Locate the cell with the specified text and output its (X, Y) center coordinate. 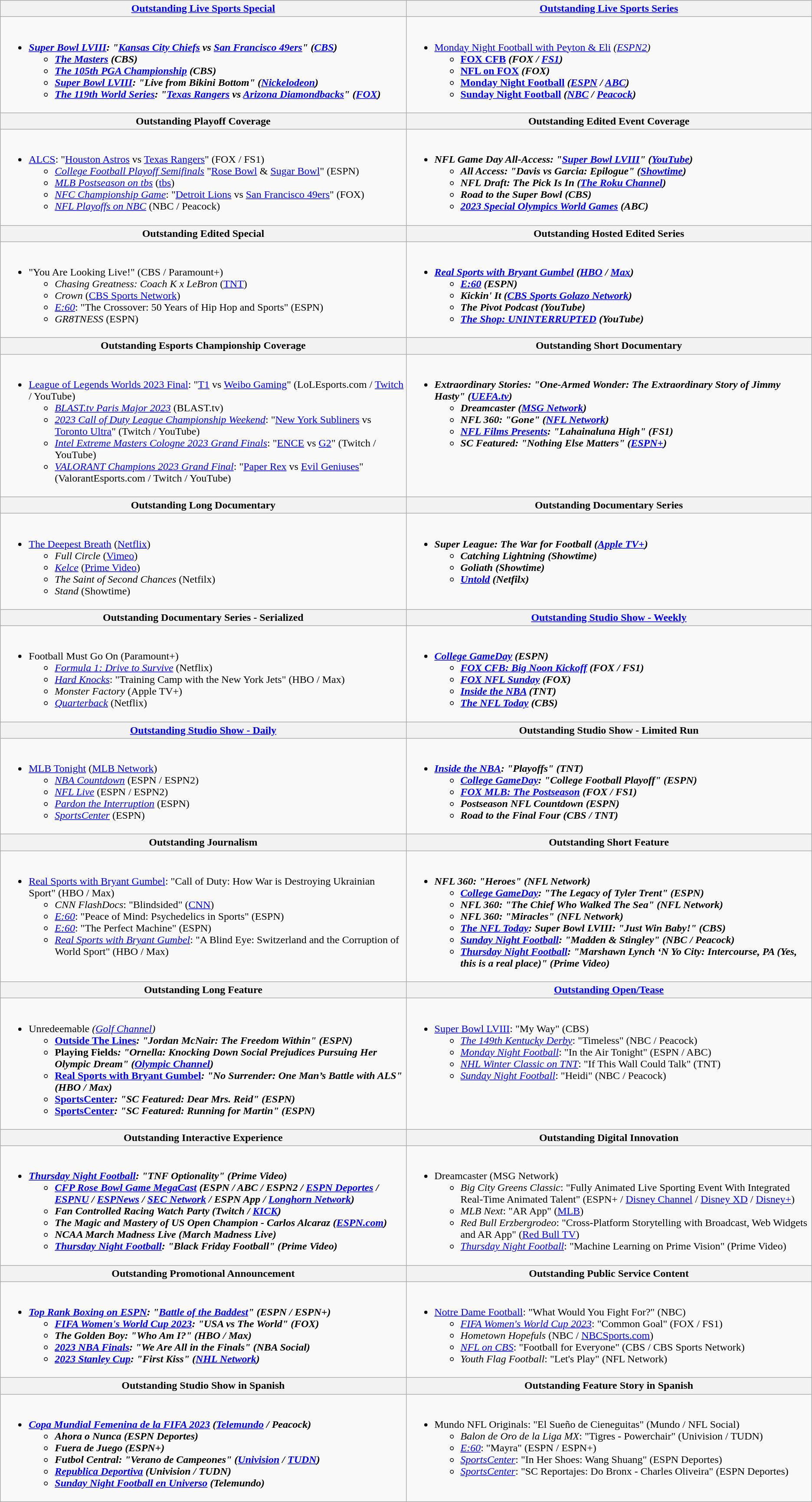
Outstanding Long Documentary (203, 505)
Outstanding Studio Show - Daily (203, 730)
Outstanding Short Feature (609, 843)
Outstanding Hosted Edited Series (609, 233)
College GameDay (ESPN)FOX CFB: Big Noon Kickoff (FOX / FS1)FOX NFL Sunday (FOX)Inside the NBA (TNT)The NFL Today (CBS) (609, 673)
Outstanding Documentary Series - Serialized (203, 617)
Outstanding Journalism (203, 843)
Outstanding Studio Show - Weekly (609, 617)
Outstanding Promotional Announcement (203, 1273)
Outstanding Studio Show in Spanish (203, 1386)
Outstanding Interactive Experience (203, 1138)
Outstanding Public Service Content (609, 1273)
The Deepest Breath (Netflix)Full Circle (Vimeo)Kelce (Prime Video)The Saint of Second Chances (Netfilx)Stand (Showtime) (203, 561)
Outstanding Studio Show - Limited Run (609, 730)
Outstanding Long Feature (203, 990)
Outstanding Documentary Series (609, 505)
Outstanding Feature Story in Spanish (609, 1386)
MLB Tonight (MLB Network)NBA Countdown (ESPN / ESPN2)NFL Live (ESPN / ESPN2)Pardon the Interruption (ESPN)SportsCenter (ESPN) (203, 786)
Outstanding Open/Tease (609, 990)
Outstanding Live Sports Special (203, 9)
Outstanding Esports Championship Coverage (203, 346)
Outstanding Digital Innovation (609, 1138)
Outstanding Edited Event Coverage (609, 121)
Outstanding Short Documentary (609, 346)
Outstanding Playoff Coverage (203, 121)
Outstanding Live Sports Series (609, 9)
Super League: The War for Football (Apple TV+)Catching Lightning (Showtime)Goliath (Showtime)Untold (Netfilx) (609, 561)
Outstanding Edited Special (203, 233)
